Capture the cell that displays the provided text and extract its (x, y) central coordinate. 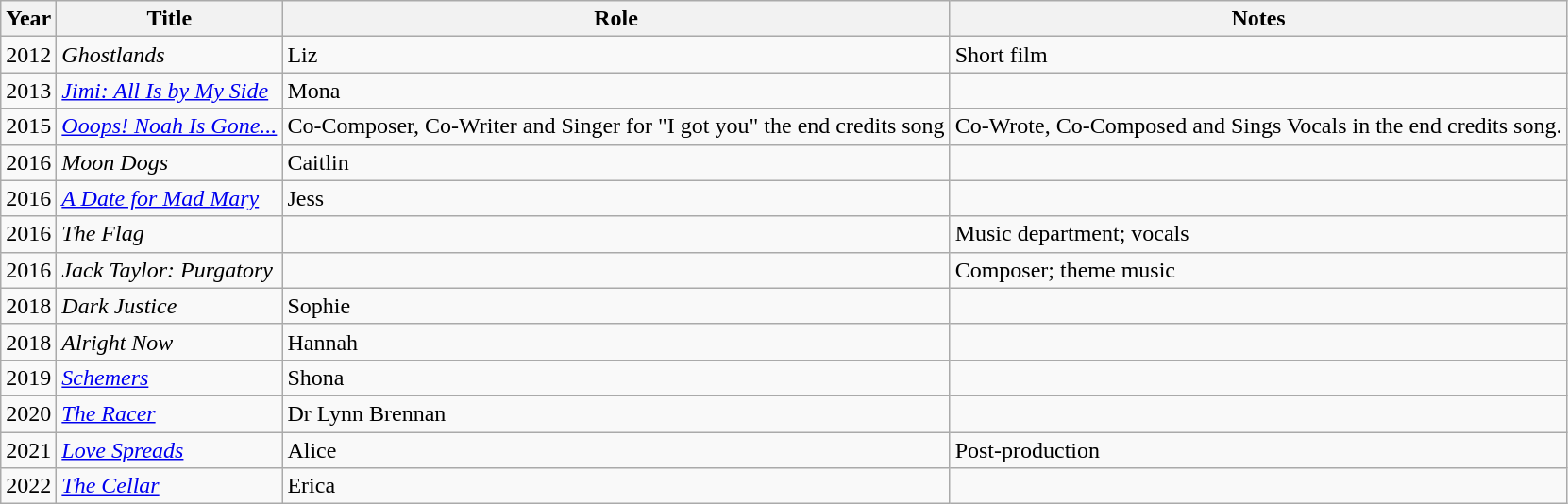
Erica (615, 486)
Ooops! Noah Is Gone... (170, 126)
Hannah (615, 342)
Role (615, 19)
Shona (615, 378)
2015 (28, 126)
Dark Justice (170, 306)
Post-production (1258, 450)
The Cellar (170, 486)
Jess (615, 198)
2019 (28, 378)
2020 (28, 413)
Co-Wrote, Co-Composed and Sings Vocals in the end credits song. (1258, 126)
Schemers (170, 378)
The Racer (170, 413)
2022 (28, 486)
Composer; theme music (1258, 270)
Notes (1258, 19)
2012 (28, 55)
Ghostlands (170, 55)
Love Spreads (170, 450)
Jimi: All Is by My Side (170, 91)
Dr Lynn Brennan (615, 413)
Liz (615, 55)
Short film (1258, 55)
Co-Composer, Co-Writer and Singer for "I got you" the end credits song (615, 126)
Caitlin (615, 162)
Moon Dogs (170, 162)
2021 (28, 450)
Year (28, 19)
Alice (615, 450)
The Flag (170, 234)
Sophie (615, 306)
2013 (28, 91)
Title (170, 19)
Music department; vocals (1258, 234)
Alright Now (170, 342)
Jack Taylor: Purgatory (170, 270)
Mona (615, 91)
A Date for Mad Mary (170, 198)
